Detect which cell encompasses the target text, then output its (x, y) center coordinate. 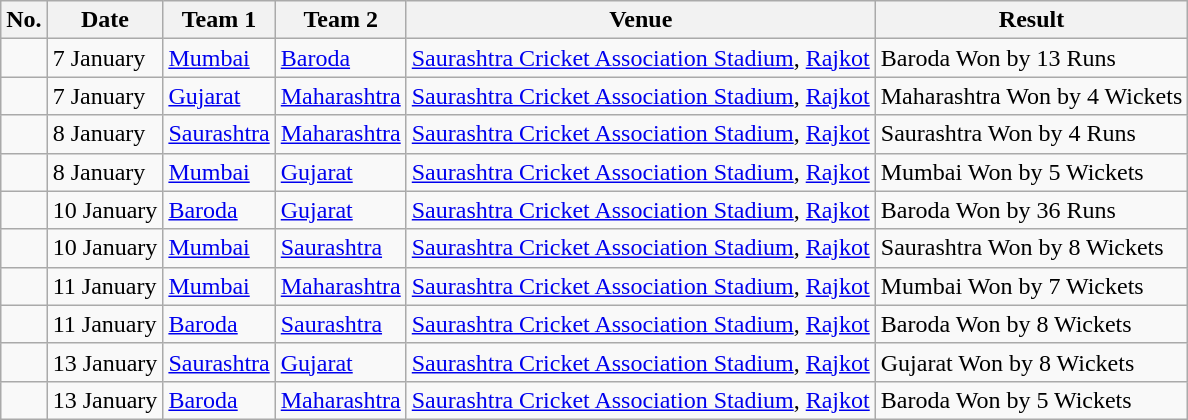
Venue (640, 20)
Date (105, 20)
Result (1032, 20)
Baroda Won by 8 Wickets (1032, 324)
Saurashtra Won by 8 Wickets (1032, 248)
Team 2 (340, 20)
Baroda Won by 13 Runs (1032, 58)
Maharashtra Won by 4 Wickets (1032, 96)
No. (24, 20)
Saurashtra Won by 4 Runs (1032, 134)
Baroda Won by 36 Runs (1032, 210)
Gujarat Won by 8 Wickets (1032, 362)
Mumbai Won by 7 Wickets (1032, 286)
Team 1 (219, 20)
Mumbai Won by 5 Wickets (1032, 172)
Baroda Won by 5 Wickets (1032, 400)
